Detect which cell encompasses the target text, then output its [x, y] center coordinate. 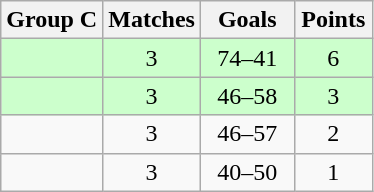
40–50 [247, 172]
Points [334, 20]
46–58 [247, 96]
74–41 [247, 58]
1 [334, 172]
2 [334, 134]
6 [334, 58]
Matches [152, 20]
Goals [247, 20]
46–57 [247, 134]
Group C [52, 20]
